Output the (x, y) coordinate of the center of the cell containing the given text.  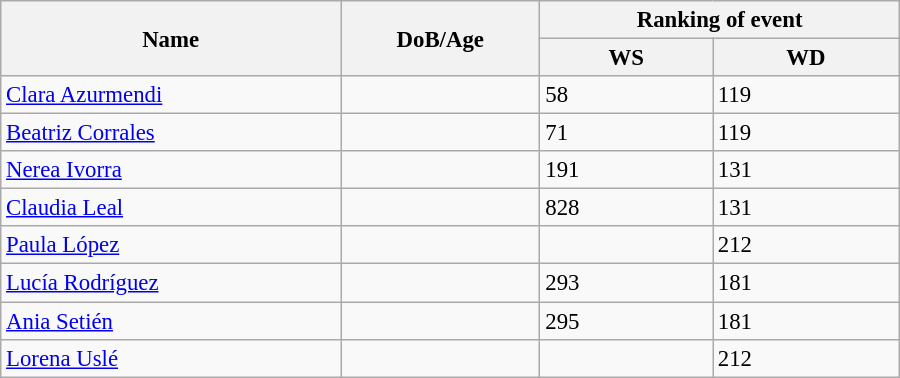
Lorena Uslé (171, 358)
WS (626, 58)
Clara Azurmendi (171, 95)
293 (626, 283)
58 (626, 95)
191 (626, 170)
Lucía Rodríguez (171, 283)
Name (171, 38)
DoB/Age (440, 38)
71 (626, 133)
Claudia Leal (171, 208)
Ranking of event (720, 20)
Paula López (171, 245)
295 (626, 321)
WD (806, 58)
Nerea Ivorra (171, 170)
Beatriz Corrales (171, 133)
828 (626, 208)
Ania Setién (171, 321)
